Scan for the cell matching the given text and deliver its (x, y) coordinate at center. 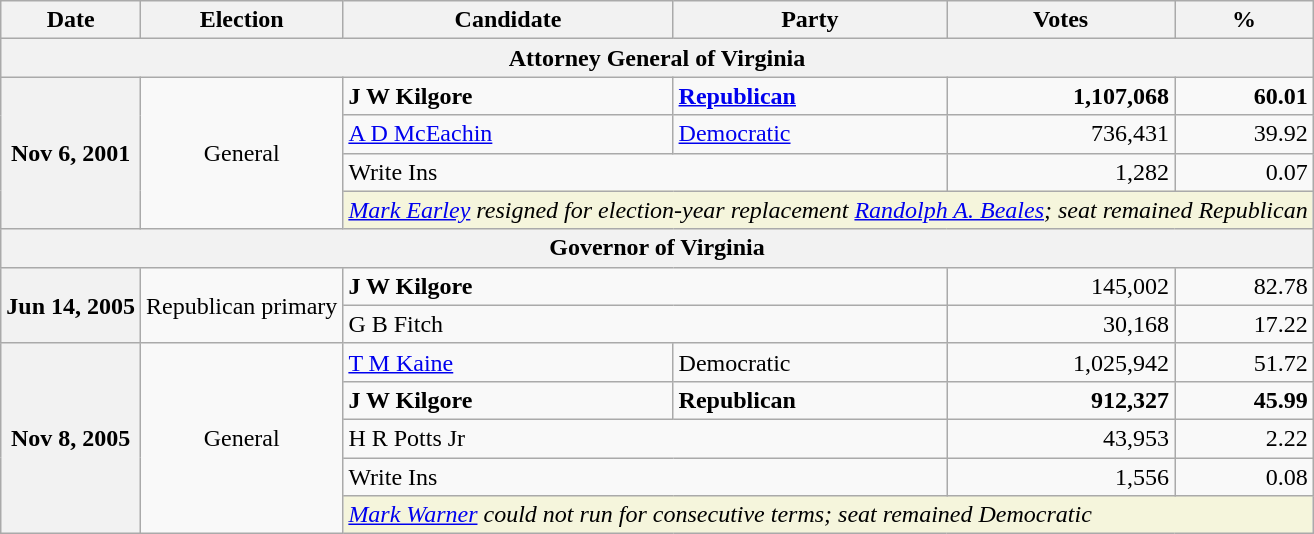
Attorney General of Virginia (657, 58)
A D McEachin (508, 134)
H R Potts Jr (645, 438)
Nov 6, 2001 (71, 153)
Jun 14, 2005 (71, 305)
Candidate (508, 20)
82.78 (1244, 286)
51.72 (1244, 362)
Governor of Virginia (657, 248)
39.92 (1244, 134)
Nov 8, 2005 (71, 438)
Date (71, 20)
0.08 (1244, 477)
1,025,942 (1061, 362)
Mark Earley resigned for election-year replacement Randolph A. Beales; seat remained Republican (828, 210)
912,327 (1061, 400)
145,002 (1061, 286)
G B Fitch (645, 324)
T M Kaine (508, 362)
43,953 (1061, 438)
736,431 (1061, 134)
0.07 (1244, 172)
1,556 (1061, 477)
60.01 (1244, 96)
2.22 (1244, 438)
1,282 (1061, 172)
Mark Warner could not run for consecutive terms; seat remained Democratic (828, 515)
45.99 (1244, 400)
30,168 (1061, 324)
% (1244, 20)
Party (810, 20)
17.22 (1244, 324)
Votes (1061, 20)
Election (242, 20)
Republican primary (242, 305)
1,107,068 (1061, 96)
